Extract the [x, y] coordinate from the center of the cell holding the provided text.  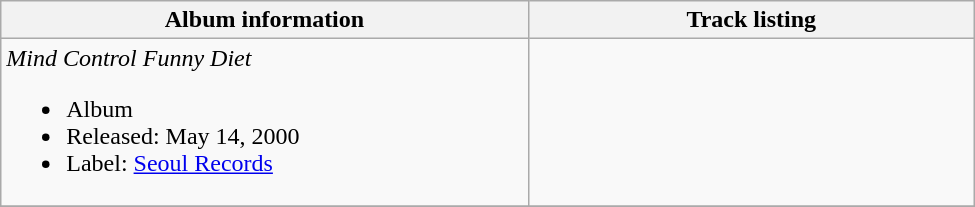
Album information [264, 20]
Track listing [751, 20]
Mind Control Funny DietAlbumReleased: May 14, 2000Label: Seoul Records [264, 122]
